Extract the [x, y] coordinate from the center of the cell holding the provided text.  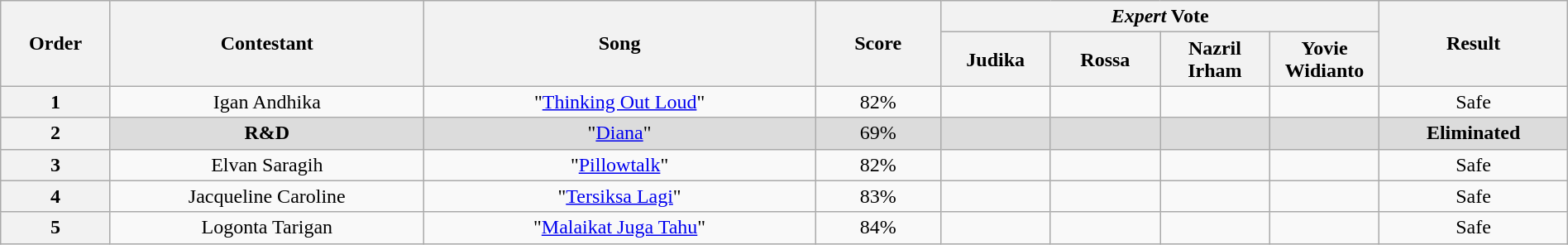
Rossa [1105, 60]
Score [878, 43]
Yovie Widianto [1325, 60]
Eliminated [1474, 133]
Nazril Irham [1216, 60]
"Tersiksa Lagi" [619, 196]
Song [619, 43]
4 [56, 196]
Judika [996, 60]
Contestant [266, 43]
Logonta Tarigan [266, 228]
"Malaikat Juga Tahu" [619, 228]
R&D [266, 133]
"Pillowtalk" [619, 165]
83% [878, 196]
1 [56, 102]
69% [878, 133]
Jacqueline Caroline [266, 196]
Igan Andhika [266, 102]
Elvan Saragih [266, 165]
Expert Vote [1159, 17]
"Diana" [619, 133]
Result [1474, 43]
3 [56, 165]
84% [878, 228]
5 [56, 228]
"Thinking Out Loud" [619, 102]
Order [56, 43]
2 [56, 133]
